Determine the (X, Y) coordinate at the center of the cell enclosing the given text.  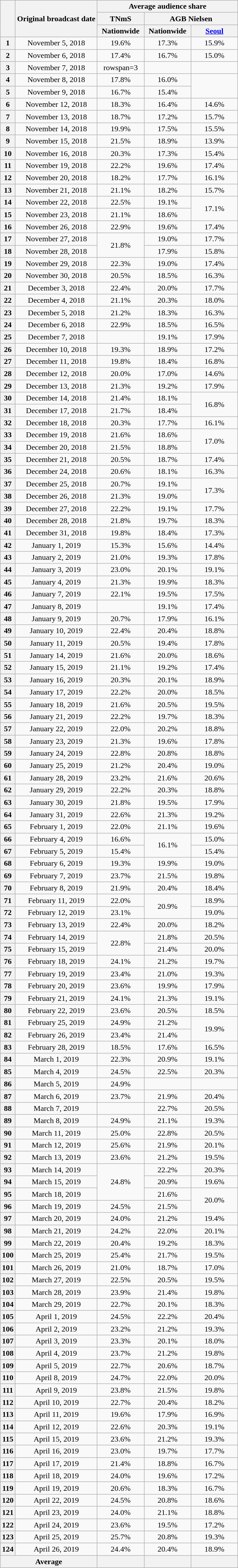
86 (8, 1084)
November 19, 2018 (57, 166)
April 23, 2019 (57, 1512)
118 (8, 1476)
41 (8, 533)
December 3, 2018 (57, 288)
13 (8, 190)
42 (8, 545)
2 (8, 55)
76 (8, 962)
December 13, 2018 (57, 386)
45 (8, 582)
23.3% (120, 1341)
9 (8, 141)
November 20, 2018 (57, 178)
February 14, 2019 (57, 937)
March 6, 2019 (57, 1096)
47 (8, 606)
121 (8, 1512)
April 5, 2019 (57, 1366)
April 19, 2019 (57, 1488)
March 4, 2019 (57, 1072)
February 28, 2019 (57, 1047)
102 (8, 1280)
21 (8, 288)
23 (8, 312)
100 (8, 1255)
113 (8, 1415)
January 11, 2019 (57, 643)
7 (8, 116)
50 (8, 643)
February 6, 2019 (57, 863)
108 (8, 1353)
122 (8, 1525)
24.2% (120, 1231)
November 15, 2018 (57, 141)
32 (8, 423)
74 (8, 937)
November 23, 2018 (57, 215)
February 26, 2019 (57, 1035)
49 (8, 631)
53 (8, 680)
72 (8, 912)
55 (8, 704)
February 21, 2019 (57, 998)
8 (8, 129)
15 (8, 215)
64 (8, 815)
March 12, 2019 (57, 1145)
March 5, 2019 (57, 1084)
17.6% (167, 1047)
March 15, 2019 (57, 1182)
48 (8, 619)
January 21, 2019 (57, 716)
14 (8, 202)
60 (8, 766)
January 16, 2019 (57, 680)
November 22, 2018 (57, 202)
December 12, 2018 (57, 374)
November 14, 2018 (57, 129)
1 (8, 43)
December 27, 2018 (57, 508)
January 14, 2019 (57, 655)
112 (8, 1402)
17.1% (215, 208)
83 (8, 1047)
November 29, 2018 (57, 263)
Original broadcast date (57, 19)
99 (8, 1243)
rowspan=3 (120, 68)
April 9, 2019 (57, 1390)
109 (8, 1366)
81 (8, 1023)
104 (8, 1304)
April 17, 2019 (57, 1463)
March 21, 2019 (57, 1231)
January 31, 2019 (57, 815)
24.8% (120, 1182)
37 (8, 484)
15.6% (167, 545)
April 16, 2019 (57, 1451)
February 22, 2019 (57, 1010)
61 (8, 778)
22.1% (120, 594)
124 (8, 1549)
15.8% (215, 251)
15.3% (120, 545)
14.4% (215, 545)
25.0% (120, 1133)
April 11, 2019 (57, 1415)
92 (8, 1158)
December 26, 2018 (57, 496)
11 (8, 166)
January 18, 2019 (57, 704)
April 18, 2019 (57, 1476)
February 12, 2019 (57, 912)
4 (8, 80)
90 (8, 1133)
106 (8, 1329)
January 25, 2019 (57, 766)
78 (8, 986)
16.0% (167, 80)
91 (8, 1145)
Average audience share (167, 6)
December 18, 2018 (57, 423)
February 20, 2019 (57, 986)
January 28, 2019 (57, 778)
30 (8, 398)
79 (8, 998)
36 (8, 472)
96 (8, 1206)
101 (8, 1268)
Average (49, 1562)
26 (8, 349)
25.4% (120, 1255)
March 14, 2019 (57, 1170)
November 9, 2018 (57, 92)
December 19, 2018 (57, 435)
March 13, 2019 (57, 1158)
December 10, 2018 (57, 349)
April 24, 2019 (57, 1525)
119 (8, 1488)
December 11, 2018 (57, 362)
March 7, 2019 (57, 1108)
116 (8, 1451)
November 27, 2018 (57, 239)
15.5% (215, 129)
34 (8, 447)
23.9% (120, 1292)
3 (8, 68)
23.8% (120, 1390)
18 (8, 251)
January 24, 2019 (57, 753)
58 (8, 741)
December 20, 2018 (57, 447)
107 (8, 1341)
April 10, 2019 (57, 1402)
82 (8, 1035)
69 (8, 876)
April 1, 2019 (57, 1316)
33 (8, 435)
January 30, 2019 (57, 802)
January 8, 2019 (57, 606)
March 19, 2019 (57, 1206)
April 25, 2019 (57, 1537)
January 4, 2019 (57, 582)
27 (8, 362)
103 (8, 1292)
December 21, 2018 (57, 459)
April 3, 2019 (57, 1341)
105 (8, 1316)
68 (8, 863)
52 (8, 668)
November 26, 2018 (57, 227)
16 (8, 227)
January 7, 2019 (57, 594)
November 21, 2018 (57, 190)
January 23, 2019 (57, 741)
29 (8, 386)
March 27, 2019 (57, 1280)
110 (8, 1378)
70 (8, 888)
19 (8, 263)
February 7, 2019 (57, 876)
51 (8, 655)
November 30, 2018 (57, 276)
123 (8, 1537)
25 (8, 337)
April 26, 2019 (57, 1549)
December 24, 2018 (57, 472)
February 19, 2019 (57, 974)
28 (8, 374)
88 (8, 1108)
43 (8, 558)
25.7% (120, 1537)
March 25, 2019 (57, 1255)
February 18, 2019 (57, 962)
April 4, 2019 (57, 1353)
March 20, 2019 (57, 1219)
24.4% (120, 1549)
65 (8, 827)
November 13, 2018 (57, 116)
March 8, 2019 (57, 1121)
80 (8, 1010)
95 (8, 1194)
67 (8, 851)
94 (8, 1182)
February 11, 2019 (57, 900)
23.1% (120, 912)
December 28, 2018 (57, 521)
November 12, 2018 (57, 104)
10 (8, 153)
March 28, 2019 (57, 1292)
89 (8, 1121)
January 3, 2019 (57, 570)
24 (8, 325)
31 (8, 410)
115 (8, 1439)
117 (8, 1463)
December 25, 2018 (57, 484)
November 6, 2018 (57, 55)
114 (8, 1427)
63 (8, 802)
November 16, 2018 (57, 153)
February 13, 2019 (57, 925)
Seoul (215, 31)
January 1, 2019 (57, 545)
12 (8, 178)
25.6% (120, 1145)
71 (8, 900)
April 15, 2019 (57, 1439)
20 (8, 276)
24.7% (120, 1378)
April 12, 2019 (57, 1427)
January 2, 2019 (57, 558)
April 22, 2019 (57, 1500)
March 22, 2019 (57, 1243)
March 29, 2019 (57, 1304)
5 (8, 92)
16.4% (167, 104)
77 (8, 974)
February 8, 2019 (57, 888)
December 14, 2018 (57, 398)
TNmS (120, 19)
January 9, 2019 (57, 619)
March 18, 2019 (57, 1194)
57 (8, 729)
22 (8, 300)
15.9% (215, 43)
December 4, 2018 (57, 300)
6 (8, 104)
November 5, 2018 (57, 43)
January 10, 2019 (57, 631)
November 28, 2018 (57, 251)
March 11, 2019 (57, 1133)
December 31, 2018 (57, 533)
April 8, 2019 (57, 1378)
November 7, 2018 (57, 68)
November 8, 2018 (57, 80)
March 1, 2019 (57, 1059)
39 (8, 508)
February 1, 2019 (57, 827)
62 (8, 790)
February 4, 2019 (57, 839)
40 (8, 521)
December 5, 2018 (57, 312)
20.2% (167, 729)
February 15, 2019 (57, 949)
54 (8, 692)
February 25, 2019 (57, 1023)
January 17, 2019 (57, 692)
38 (8, 496)
January 29, 2019 (57, 790)
87 (8, 1096)
December 7, 2018 (57, 337)
16.9% (215, 1415)
January 15, 2019 (57, 668)
93 (8, 1170)
December 6, 2018 (57, 325)
75 (8, 949)
97 (8, 1219)
85 (8, 1072)
April 2, 2019 (57, 1329)
73 (8, 925)
56 (8, 716)
120 (8, 1500)
March 26, 2019 (57, 1268)
17 (8, 239)
59 (8, 753)
46 (8, 594)
February 5, 2019 (57, 851)
January 22, 2019 (57, 729)
35 (8, 459)
84 (8, 1059)
December 17, 2018 (57, 410)
16.6% (120, 839)
AGB Nielsen (191, 19)
44 (8, 570)
98 (8, 1231)
13.9% (215, 141)
111 (8, 1390)
66 (8, 839)
